Capture the cell that displays the provided text and extract its (x, y) central coordinate. 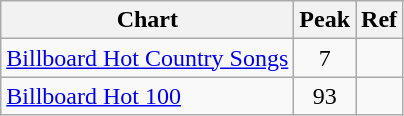
Billboard Hot 100 (148, 96)
93 (325, 96)
Peak (325, 20)
Ref (380, 20)
7 (325, 58)
Chart (148, 20)
Billboard Hot Country Songs (148, 58)
